For the text-containing cell, return its midpoint in (x, y) coordinate format. 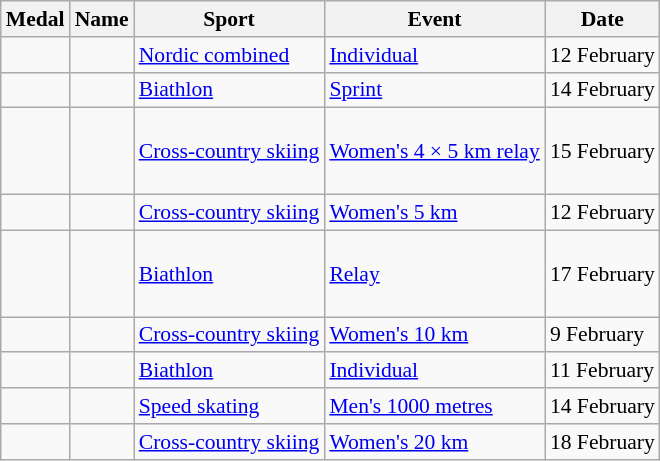
Women's 10 km (434, 335)
11 February (602, 371)
17 February (602, 274)
Women's 4 × 5 km relay (434, 152)
Relay (434, 274)
Nordic combined (230, 55)
Name (102, 19)
Sport (230, 19)
Event (434, 19)
Speed skating (230, 406)
Men's 1000 metres (434, 406)
Women's 20 km (434, 442)
Women's 5 km (434, 213)
18 February (602, 442)
Date (602, 19)
Medal (36, 19)
9 February (602, 335)
Sprint (434, 90)
15 February (602, 152)
